Return the [x, y] coordinate for the center point of the cell that contains the specified text.  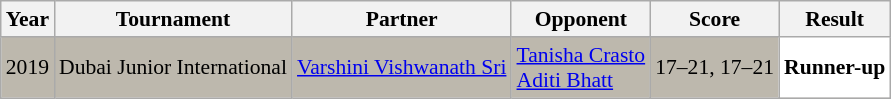
2019 [28, 68]
Dubai Junior International [173, 68]
17–21, 17–21 [714, 68]
Score [714, 19]
Partner [402, 19]
Year [28, 19]
Tournament [173, 19]
Tanisha Crasto Aditi Bhatt [580, 68]
Runner-up [834, 68]
Result [834, 19]
Opponent [580, 19]
Varshini Vishwanath Sri [402, 68]
